Search for the cell housing the specified text and yield its (x, y) center coordinate. 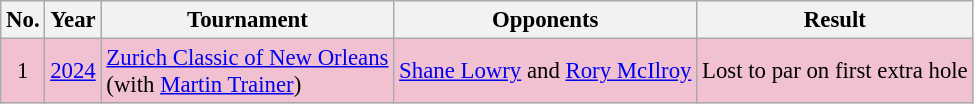
2024 (73, 72)
1 (23, 72)
Shane Lowry and Rory McIlroy (546, 72)
Lost to par on first extra hole (835, 72)
Year (73, 20)
Zurich Classic of New Orleans(with Martin Trainer) (248, 72)
Opponents (546, 20)
Tournament (248, 20)
Result (835, 20)
No. (23, 20)
